Extract the (X, Y) coordinate from the center of the cell holding the provided text.  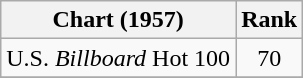
Rank (270, 20)
70 (270, 58)
U.S. Billboard Hot 100 (118, 58)
Chart (1957) (118, 20)
